Capture the cell that displays the provided text and extract its (X, Y) central coordinate. 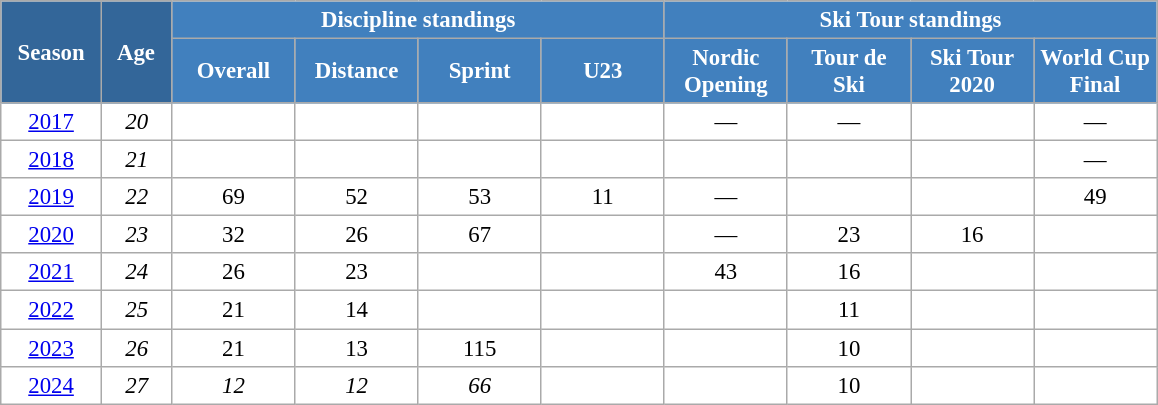
Season (52, 52)
Ski Tour standings (910, 20)
49 (1096, 197)
Age (136, 52)
27 (136, 385)
69 (234, 197)
2021 (52, 273)
25 (136, 310)
32 (234, 235)
14 (356, 310)
2023 (52, 348)
66 (480, 385)
24 (136, 273)
World CupFinal (1096, 72)
Overall (234, 72)
43 (726, 273)
Discipline standings (418, 20)
U23 (602, 72)
115 (480, 348)
22 (136, 197)
Tour deSki (848, 72)
Sprint (480, 72)
2017 (52, 122)
2018 (52, 160)
NordicOpening (726, 72)
2022 (52, 310)
52 (356, 197)
67 (480, 235)
Ski Tour2020 (972, 72)
2019 (52, 197)
Distance (356, 72)
53 (480, 197)
2024 (52, 385)
13 (356, 348)
20 (136, 122)
2020 (52, 235)
